Determine the [x, y] coordinate at the center of the cell enclosing the given text.  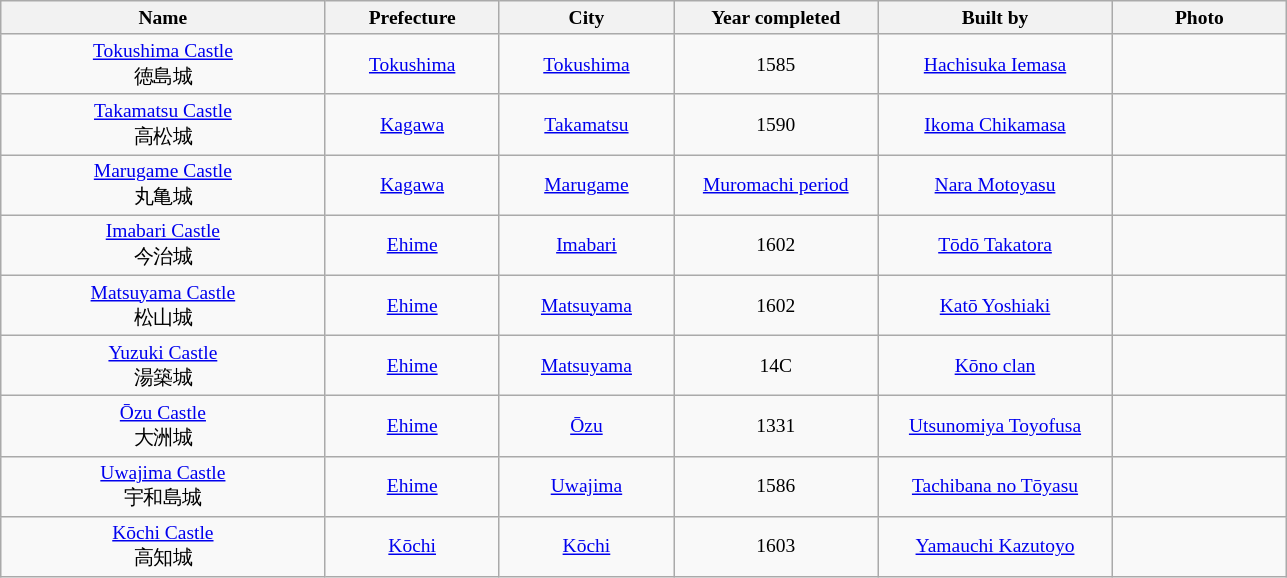
Photo [1199, 18]
1590 [776, 124]
Imabari Castle今治城 [163, 245]
Muromachi period [776, 185]
Ōzu [586, 426]
City [586, 18]
Takamatsu [586, 124]
Uwajima [586, 486]
Year completed [776, 18]
Ōzu Castle大洲城 [163, 426]
Built by [995, 18]
Marugame Castle丸亀城 [163, 185]
Tachibana no Tōyasu [995, 486]
Takamatsu Castle高松城 [163, 124]
1585 [776, 64]
Yuzuki Castle湯築城 [163, 365]
Matsuyama Castle松山城 [163, 305]
Tokushima Castle徳島城 [163, 64]
Nara Motoyasu [995, 185]
Kōchi Castle高知城 [163, 546]
Marugame [586, 185]
Hachisuka Iemasa [995, 64]
Tōdō Takatora [995, 245]
Utsunomiya Toyofusa [995, 426]
Prefecture [412, 18]
Ikoma Chikamasa [995, 124]
1586 [776, 486]
Kōno clan [995, 365]
1603 [776, 546]
Imabari [586, 245]
Name [163, 18]
Katō Yoshiaki [995, 305]
Uwajima Castle宇和島城 [163, 486]
1331 [776, 426]
14C [776, 365]
Yamauchi Kazutoyo [995, 546]
